Output the [x, y] coordinate of the center of the cell containing the given text.  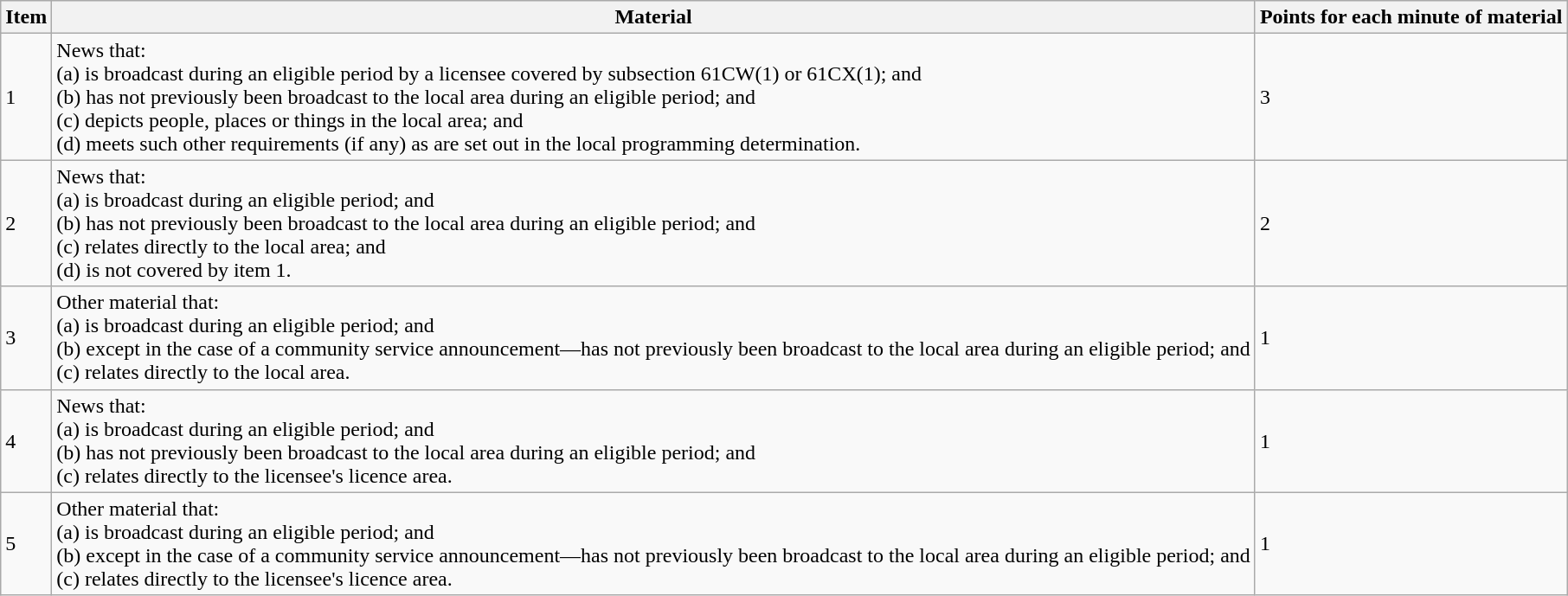
Item [26, 17]
5 [26, 543]
Material [654, 17]
Points for each minute of material [1411, 17]
4 [26, 441]
